Output the [X, Y] coordinate of the center of the cell containing the given text.  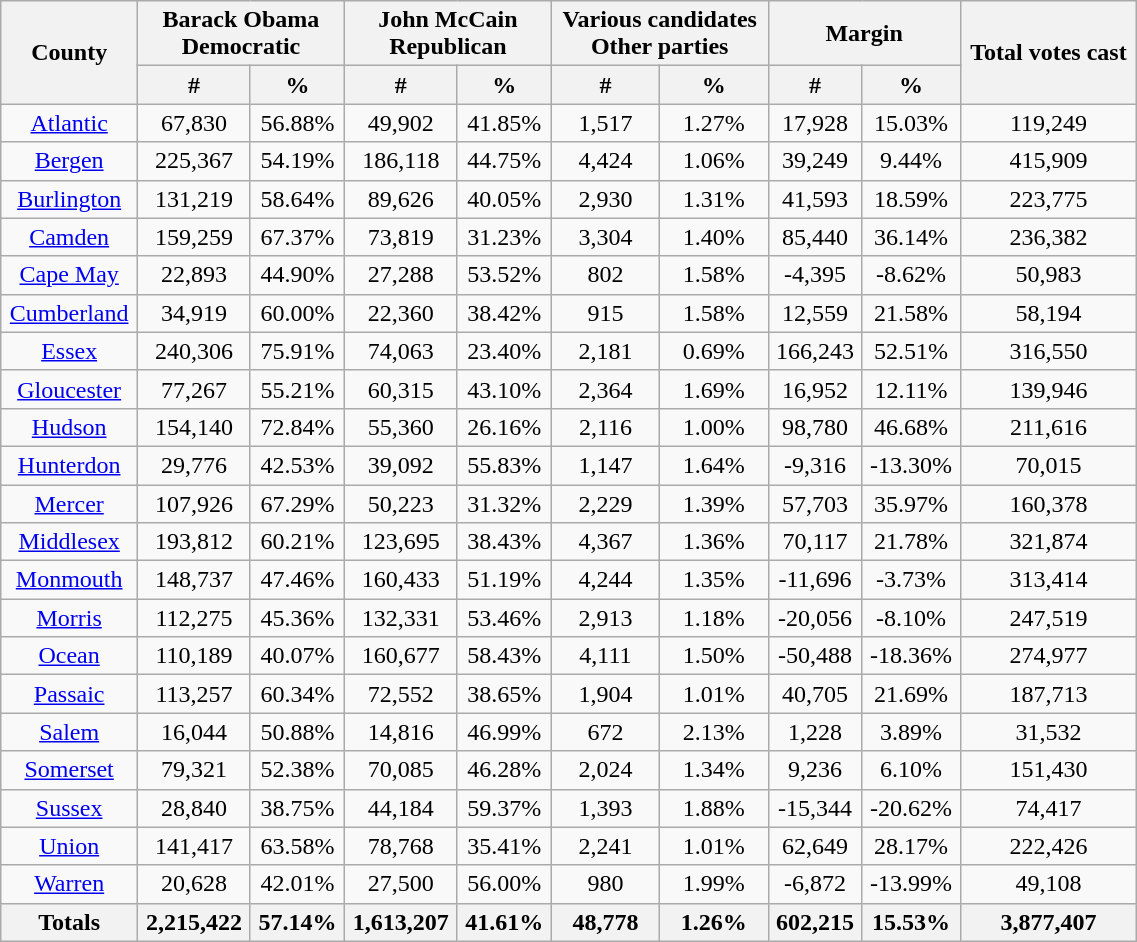
14,816 [400, 732]
2,913 [605, 618]
38.65% [504, 694]
316,550 [1048, 351]
166,243 [815, 351]
2,229 [605, 503]
112,275 [194, 618]
20,628 [194, 884]
247,519 [1048, 618]
2,181 [605, 351]
1,228 [815, 732]
1.31% [714, 199]
Camden [70, 237]
-20,056 [815, 618]
72.84% [297, 427]
Salem [70, 732]
48,778 [605, 922]
52.51% [911, 351]
Monmouth [70, 580]
12.11% [911, 389]
-13.99% [911, 884]
9.44% [911, 161]
Somerset [70, 770]
2,215,422 [194, 922]
1.06% [714, 161]
1.64% [714, 465]
27,288 [400, 275]
56.88% [297, 123]
60,315 [400, 389]
38.42% [504, 313]
2,930 [605, 199]
1.39% [714, 503]
1,904 [605, 694]
70,015 [1048, 465]
Cape May [70, 275]
79,321 [194, 770]
4,244 [605, 580]
-9,316 [815, 465]
-4,395 [815, 275]
89,626 [400, 199]
39,092 [400, 465]
Atlantic [70, 123]
Cumberland [70, 313]
58.43% [504, 656]
6.10% [911, 770]
1.40% [714, 237]
132,331 [400, 618]
193,812 [194, 542]
Passaic [70, 694]
42.53% [297, 465]
55,360 [400, 427]
41,593 [815, 199]
160,378 [1048, 503]
57.14% [297, 922]
35.41% [504, 846]
321,874 [1048, 542]
21.78% [911, 542]
Ocean [70, 656]
58,194 [1048, 313]
915 [605, 313]
Middlesex [70, 542]
38.75% [297, 808]
Totals [70, 922]
50.88% [297, 732]
980 [605, 884]
53.52% [504, 275]
1.99% [714, 884]
160,677 [400, 656]
1.27% [714, 123]
Margin [864, 34]
40,705 [815, 694]
1.18% [714, 618]
27,500 [400, 884]
225,367 [194, 161]
274,977 [1048, 656]
57,703 [815, 503]
2.13% [714, 732]
-11,696 [815, 580]
78,768 [400, 846]
21.69% [911, 694]
49,902 [400, 123]
802 [605, 275]
236,382 [1048, 237]
1,613,207 [400, 922]
Hunterdon [70, 465]
159,259 [194, 237]
31.23% [504, 237]
74,417 [1048, 808]
16,952 [815, 389]
40.05% [504, 199]
John McCainRepublican [448, 34]
131,219 [194, 199]
2,364 [605, 389]
73,819 [400, 237]
Mercer [70, 503]
50,983 [1048, 275]
70,085 [400, 770]
Various candidatesOther parties [660, 34]
-15,344 [815, 808]
Barack ObamaDemocratic [242, 34]
35.97% [911, 503]
72,552 [400, 694]
22,893 [194, 275]
38.43% [504, 542]
-8.62% [911, 275]
1.34% [714, 770]
0.69% [714, 351]
187,713 [1048, 694]
85,440 [815, 237]
113,257 [194, 694]
Gloucester [70, 389]
1,393 [605, 808]
107,926 [194, 503]
34,919 [194, 313]
-50,488 [815, 656]
154,140 [194, 427]
22,360 [400, 313]
1.26% [714, 922]
County [70, 52]
67.29% [297, 503]
46.28% [504, 770]
4,424 [605, 161]
119,249 [1048, 123]
222,426 [1048, 846]
-13.30% [911, 465]
55.21% [297, 389]
44.90% [297, 275]
1.88% [714, 808]
1,147 [605, 465]
3,304 [605, 237]
39,249 [815, 161]
49,108 [1048, 884]
44.75% [504, 161]
2,024 [605, 770]
151,430 [1048, 770]
16,044 [194, 732]
29,776 [194, 465]
74,063 [400, 351]
Morris [70, 618]
41.85% [504, 123]
3.89% [911, 732]
139,946 [1048, 389]
46.68% [911, 427]
-18.36% [911, 656]
672 [605, 732]
12,559 [815, 313]
67.37% [297, 237]
36.14% [911, 237]
42.01% [297, 884]
160,433 [400, 580]
-6,872 [815, 884]
58.64% [297, 199]
9,236 [815, 770]
26.16% [504, 427]
60.21% [297, 542]
45.36% [297, 618]
59.37% [504, 808]
4,111 [605, 656]
123,695 [400, 542]
1,517 [605, 123]
2,116 [605, 427]
Burlington [70, 199]
63.58% [297, 846]
223,775 [1048, 199]
Essex [70, 351]
1.00% [714, 427]
44,184 [400, 808]
47.46% [297, 580]
3,877,407 [1048, 922]
43.10% [504, 389]
77,267 [194, 389]
17,928 [815, 123]
Union [70, 846]
602,215 [815, 922]
31,532 [1048, 732]
70,117 [815, 542]
1.36% [714, 542]
186,118 [400, 161]
4,367 [605, 542]
62,649 [815, 846]
148,737 [194, 580]
31.32% [504, 503]
1.69% [714, 389]
21.58% [911, 313]
Total votes cast [1048, 52]
52.38% [297, 770]
240,306 [194, 351]
Sussex [70, 808]
1.35% [714, 580]
141,417 [194, 846]
313,414 [1048, 580]
51.19% [504, 580]
98,780 [815, 427]
50,223 [400, 503]
75.91% [297, 351]
211,616 [1048, 427]
40.07% [297, 656]
15.53% [911, 922]
67,830 [194, 123]
56.00% [504, 884]
55.83% [504, 465]
415,909 [1048, 161]
1.50% [714, 656]
54.19% [297, 161]
Warren [70, 884]
15.03% [911, 123]
60.34% [297, 694]
-20.62% [911, 808]
28.17% [911, 846]
28,840 [194, 808]
-3.73% [911, 580]
-8.10% [911, 618]
110,189 [194, 656]
23.40% [504, 351]
Bergen [70, 161]
46.99% [504, 732]
41.61% [504, 922]
53.46% [504, 618]
60.00% [297, 313]
Hudson [70, 427]
18.59% [911, 199]
2,241 [605, 846]
